Locate the cell with the specified text and output its (X, Y) center coordinate. 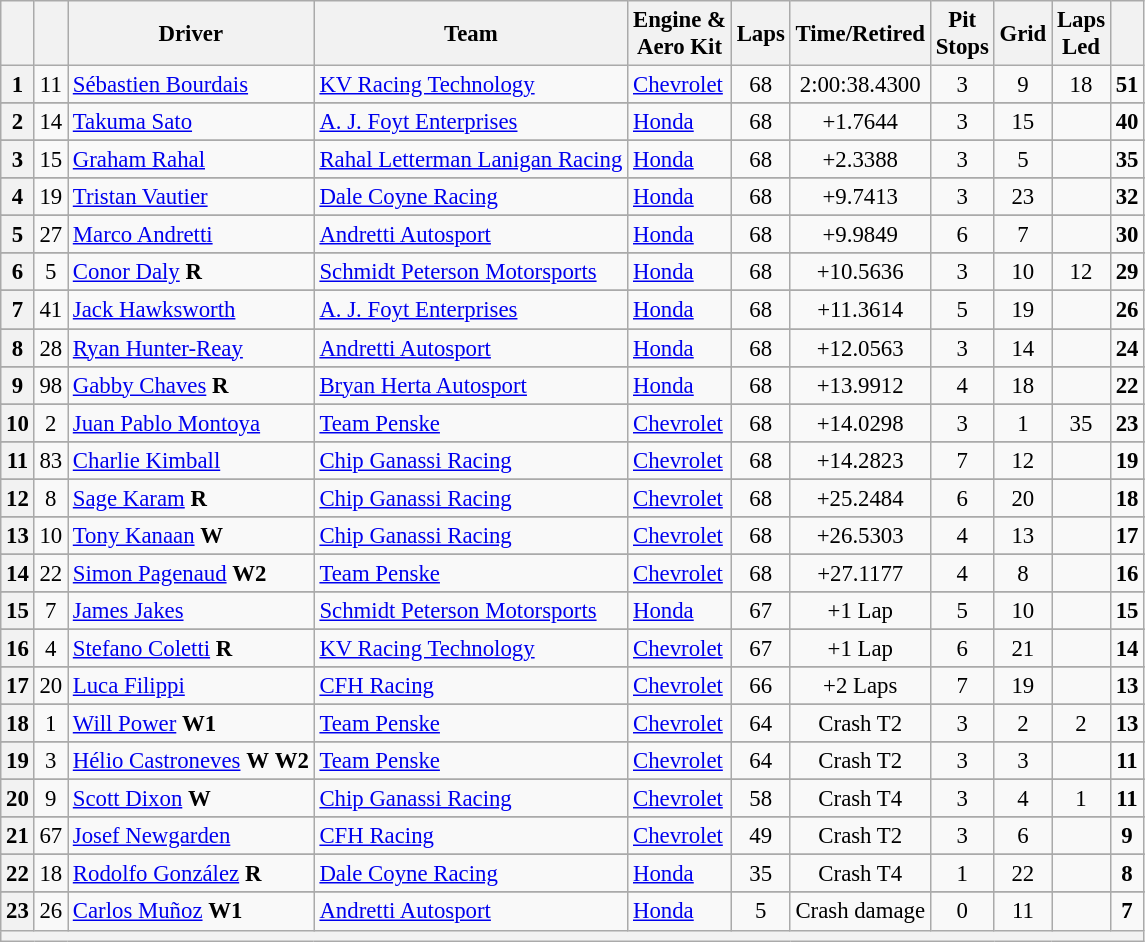
+25.2484 (860, 498)
Carlos Muñoz W1 (192, 912)
2:00:38.4300 (860, 85)
24 (1126, 348)
Luca Filippi (192, 686)
30 (1126, 235)
51 (1126, 85)
James Jakes (192, 611)
PitStops (962, 34)
Scott Dixon W (192, 799)
+12.0563 (860, 348)
29 (1126, 273)
Stefano Coletti R (192, 648)
58 (760, 799)
Gabby Chaves R (192, 385)
+10.5636 (860, 273)
66 (760, 686)
Driver (192, 34)
Laps (760, 34)
+14.2823 (860, 460)
98 (50, 385)
Jack Hawksworth (192, 310)
Conor Daly R (192, 273)
Grid (1022, 34)
+13.9912 (860, 385)
+2.3388 (860, 160)
Sébastien Bourdais (192, 85)
Charlie Kimball (192, 460)
40 (1126, 122)
Crash damage (860, 912)
+27.1177 (860, 573)
Time/Retired (860, 34)
Rahal Letterman Lanigan Racing (471, 160)
Hélio Castroneves W W2 (192, 761)
+9.9849 (860, 235)
Juan Pablo Montoya (192, 423)
Tristan Vautier (192, 197)
Graham Rahal (192, 160)
Tony Kanaan W (192, 536)
Rodolfo González R (192, 874)
Josef Newgarden (192, 836)
+2 Laps (860, 686)
83 (50, 460)
Takuma Sato (192, 122)
32 (1126, 197)
+1.7644 (860, 122)
Marco Andretti (192, 235)
Engine &Aero Kit (680, 34)
Ryan Hunter-Reay (192, 348)
Team (471, 34)
Bryan Herta Autosport (471, 385)
+26.5303 (860, 536)
Will Power W1 (192, 724)
LapsLed (1082, 34)
Simon Pagenaud W2 (192, 573)
41 (50, 310)
0 (962, 912)
49 (760, 836)
+9.7413 (860, 197)
28 (50, 348)
+14.0298 (860, 423)
Sage Karam R (192, 498)
27 (50, 235)
+11.3614 (860, 310)
